Return the (X, Y) coordinate for the center point of the cell that contains the specified text.  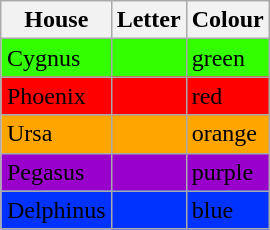
Colour (228, 20)
Delphinus (56, 210)
blue (228, 210)
House (56, 20)
Cygnus (56, 58)
orange (228, 134)
green (228, 58)
Letter (148, 20)
red (228, 96)
Pegasus (56, 172)
purple (228, 172)
Phoenix (56, 96)
Ursa (56, 134)
